Detect which cell encompasses the target text, then output its [X, Y] center coordinate. 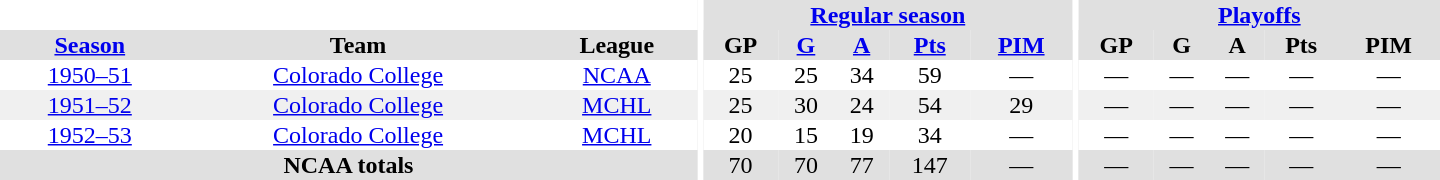
NCAA [617, 75]
Season [90, 45]
30 [806, 105]
147 [930, 165]
1952–53 [90, 135]
1950–51 [90, 75]
54 [930, 105]
24 [862, 105]
20 [740, 135]
77 [862, 165]
Team [358, 45]
1951–52 [90, 105]
Regular season [888, 15]
NCAA totals [348, 165]
Playoffs [1260, 15]
19 [862, 135]
League [617, 45]
59 [930, 75]
29 [1021, 105]
15 [806, 135]
